Scan for the cell matching the given text and deliver its (X, Y) coordinate at center. 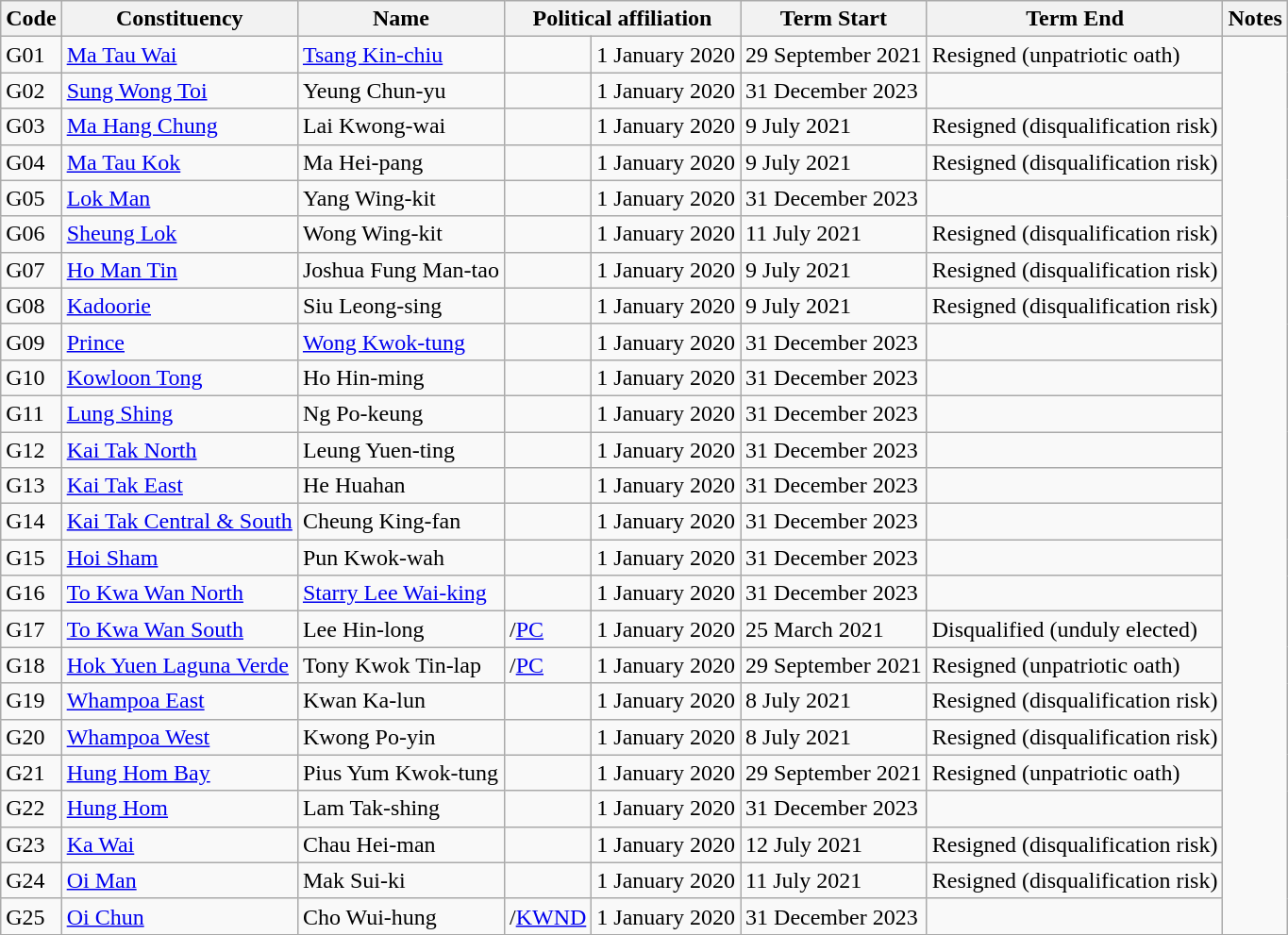
Oi Man (179, 880)
G10 (31, 377)
Name (400, 19)
25 March 2021 (834, 629)
G14 (31, 522)
Ka Wai (179, 844)
Chau Hei-man (400, 844)
Lai Kwong-wai (400, 126)
G05 (31, 198)
Ma Tau Wai (179, 55)
Wong Wing-kit (400, 234)
Ho Hin-ming (400, 377)
Disqualified (unduly elected) (1075, 629)
12 July 2021 (834, 844)
Pun Kwok-wah (400, 558)
Ng Po-keung (400, 413)
G24 (31, 880)
Ma Tau Kok (179, 162)
Leung Yuen-ting (400, 450)
Mak Sui-ki (400, 880)
G07 (31, 270)
He Huahan (400, 486)
Sung Wong Toi (179, 91)
Kowloon Tong (179, 377)
G19 (31, 701)
Hung Hom Bay (179, 773)
Kai Tak Central & South (179, 522)
Starry Lee Wai-king (400, 593)
Lee Hin-long (400, 629)
G04 (31, 162)
G02 (31, 91)
Whampoa West (179, 737)
Lung Shing (179, 413)
G16 (31, 593)
To Kwa Wan South (179, 629)
To Kwa Wan North (179, 593)
Kai Tak East (179, 486)
G08 (31, 306)
G11 (31, 413)
G17 (31, 629)
Code (31, 19)
G20 (31, 737)
G23 (31, 844)
Wong Kwok-tung (400, 342)
Hok Yuen Laguna Verde (179, 665)
Hung Hom (179, 809)
G18 (31, 665)
Tony Kwok Tin-lap (400, 665)
Term End (1075, 19)
G12 (31, 450)
Kadoorie (179, 306)
Ma Hei-pang (400, 162)
Kai Tak North (179, 450)
G03 (31, 126)
G15 (31, 558)
G13 (31, 486)
Yang Wing-kit (400, 198)
G25 (31, 916)
Term Start (834, 19)
Constituency (179, 19)
Lam Tak-shing (400, 809)
Ma Hang Chung (179, 126)
Whampoa East (179, 701)
/KWND (547, 916)
Pius Yum Kwok-tung (400, 773)
Kwong Po-yin (400, 737)
Ho Man Tin (179, 270)
G01 (31, 55)
Cheung King-fan (400, 522)
Political affiliation (622, 19)
Notes (1255, 19)
Cho Wui-hung (400, 916)
G22 (31, 809)
G09 (31, 342)
Yeung Chun-yu (400, 91)
G06 (31, 234)
Lok Man (179, 198)
Joshua Fung Man-tao (400, 270)
Sheung Lok (179, 234)
Tsang Kin-chiu (400, 55)
Prince (179, 342)
Oi Chun (179, 916)
G21 (31, 773)
Kwan Ka-lun (400, 701)
Hoi Sham (179, 558)
Siu Leong-sing (400, 306)
